Find where the given text appears and provide that cell's center as (x, y) coordinate. 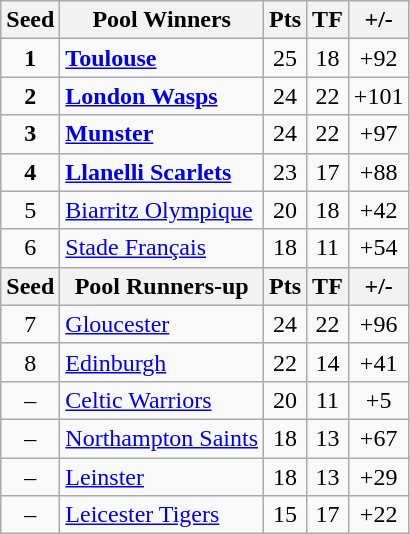
25 (286, 58)
Stade Français (162, 248)
+96 (378, 324)
+67 (378, 438)
+97 (378, 134)
Leinster (162, 477)
3 (30, 134)
Pool Runners-up (162, 286)
23 (286, 172)
+22 (378, 515)
+101 (378, 96)
Munster (162, 134)
+92 (378, 58)
1 (30, 58)
6 (30, 248)
Llanelli Scarlets (162, 172)
+54 (378, 248)
London Wasps (162, 96)
Toulouse (162, 58)
Pool Winners (162, 20)
Biarritz Olympique (162, 210)
5 (30, 210)
Gloucester (162, 324)
+29 (378, 477)
15 (286, 515)
4 (30, 172)
2 (30, 96)
+88 (378, 172)
Leicester Tigers (162, 515)
7 (30, 324)
Northampton Saints (162, 438)
Celtic Warriors (162, 400)
+5 (378, 400)
14 (328, 362)
Edinburgh (162, 362)
8 (30, 362)
+41 (378, 362)
+42 (378, 210)
